Return [X, Y] of the center of cell containing provided text 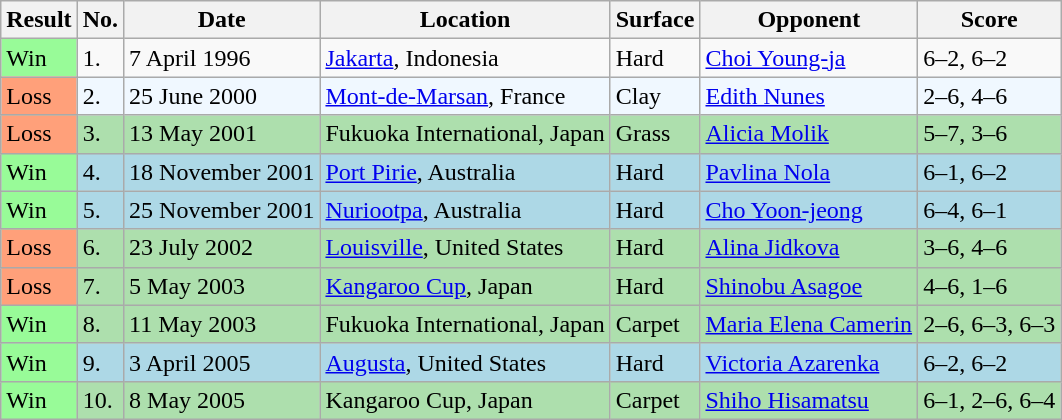
Edith Nunes [809, 96]
Victoria Azarenka [809, 362]
5 May 2003 [222, 286]
Clay [655, 96]
8. [100, 324]
Result [39, 20]
Maria Elena Camerin [809, 324]
2–6, 6–3, 6–3 [990, 324]
Surface [655, 20]
Mont-de-Marsan, France [465, 96]
Augusta, United States [465, 362]
Alina Jidkova [809, 248]
25 June 2000 [222, 96]
6. [100, 248]
10. [100, 400]
8 May 2005 [222, 400]
Choi Young-ja [809, 58]
Jakarta, Indonesia [465, 58]
4–6, 1–6 [990, 286]
7. [100, 286]
Alicia Molik [809, 134]
Opponent [809, 20]
9. [100, 362]
Pavlina Nola [809, 172]
6–4, 6–1 [990, 210]
2–6, 4–6 [990, 96]
23 July 2002 [222, 248]
Shiho Hisamatsu [809, 400]
3–6, 4–6 [990, 248]
2. [100, 96]
18 November 2001 [222, 172]
Score [990, 20]
Grass [655, 134]
13 May 2001 [222, 134]
4. [100, 172]
1. [100, 58]
Cho Yoon-jeong [809, 210]
Date [222, 20]
5. [100, 210]
Port Pirie, Australia [465, 172]
3. [100, 134]
Nuriootpa, Australia [465, 210]
7 April 1996 [222, 58]
6–1, 2–6, 6–4 [990, 400]
Louisville, United States [465, 248]
Location [465, 20]
6–1, 6–2 [990, 172]
Shinobu Asagoe [809, 286]
5–7, 3–6 [990, 134]
25 November 2001 [222, 210]
11 May 2003 [222, 324]
No. [100, 20]
3 April 2005 [222, 362]
